Capture the cell that displays the provided text and extract its (x, y) central coordinate. 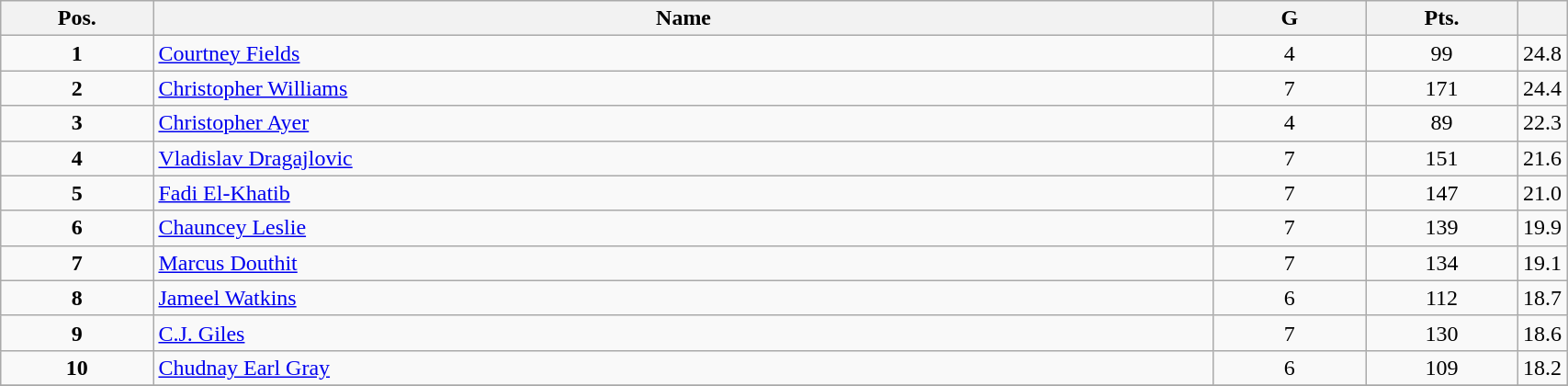
Marcus Douthit (683, 263)
8 (77, 298)
Name (683, 18)
Christopher Ayer (683, 123)
5 (77, 193)
18.2 (1543, 368)
18.6 (1543, 333)
19.1 (1543, 263)
151 (1441, 158)
18.7 (1543, 298)
21.0 (1543, 193)
139 (1441, 228)
24.4 (1543, 88)
112 (1441, 298)
130 (1441, 333)
3 (77, 123)
10 (77, 368)
Courtney Fields (683, 53)
Pts. (1441, 18)
9 (77, 333)
109 (1441, 368)
171 (1441, 88)
2 (77, 88)
Pos. (77, 18)
22.3 (1543, 123)
89 (1441, 123)
147 (1441, 193)
1 (77, 53)
Fadi El-Khatib (683, 193)
21.6 (1543, 158)
C.J. Giles (683, 333)
99 (1441, 53)
Jameel Watkins (683, 298)
G (1290, 18)
134 (1441, 263)
Vladislav Dragajlovic (683, 158)
19.9 (1543, 228)
24.8 (1543, 53)
Chauncey Leslie (683, 228)
Chudnay Earl Gray (683, 368)
Christopher Williams (683, 88)
